Pinpoint the cell where the given text exists, returning its (x, y) midpoint coordinate. 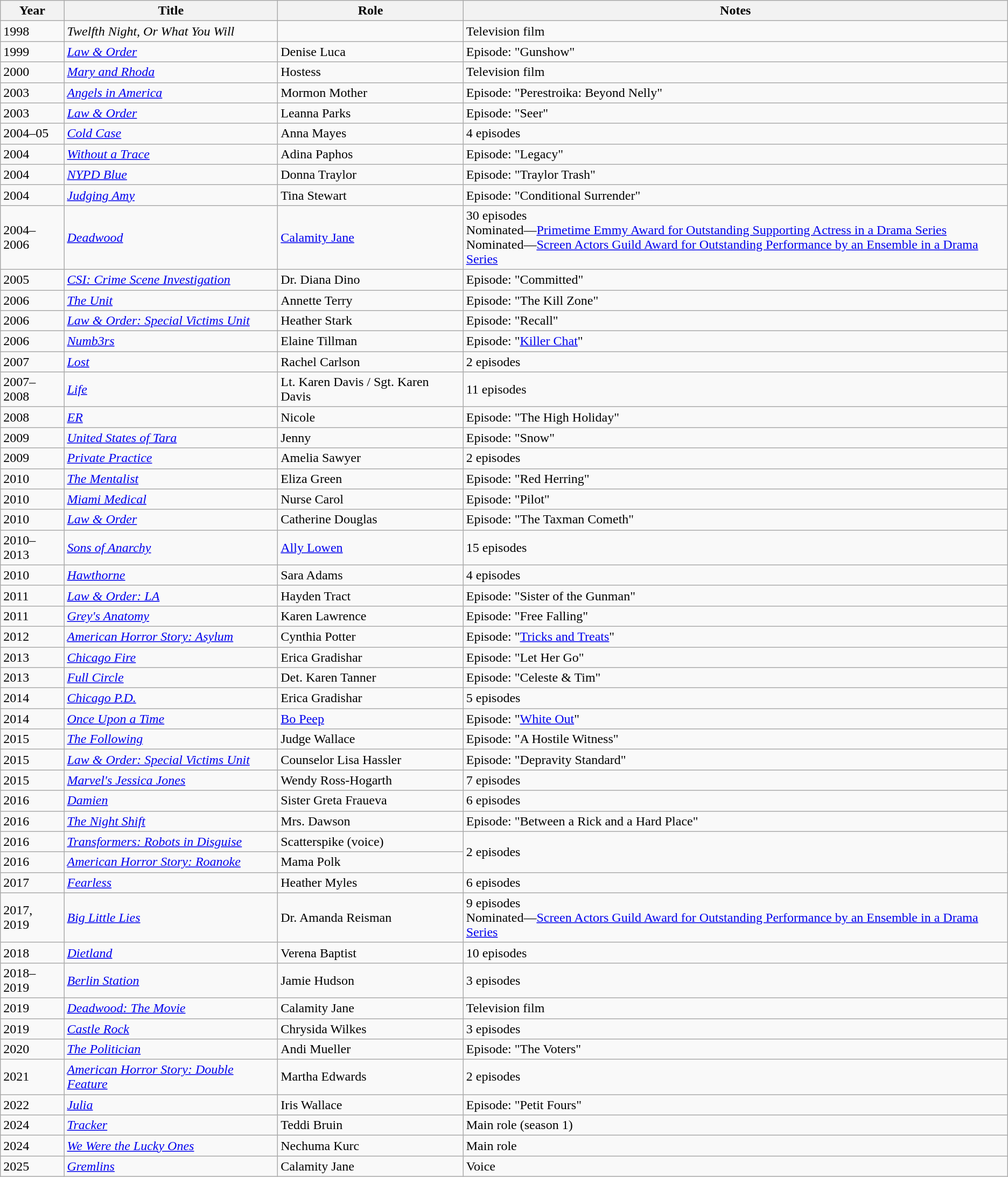
Karen Lawrence (370, 616)
2018–2019 (32, 980)
Castle Rock (171, 1029)
Chicago Fire (171, 657)
Bo Peep (370, 719)
Scatterspike (voice) (370, 842)
Judge Wallace (370, 739)
Episode: "Legacy" (736, 154)
Adina Paphos (370, 154)
Julia (171, 1105)
Notes (736, 11)
Anna Mayes (370, 134)
Leanna Parks (370, 113)
Main role (season 1) (736, 1125)
Mary and Rhoda (171, 72)
Episode: "Pilot" (736, 499)
9 episodesNominated—Screen Actors Guild Award for Outstanding Performance by an Ensemble in a Drama Series (736, 917)
Episode: "Tricks and Treats" (736, 636)
10 episodes (736, 952)
Gremlins (171, 1166)
Dr. Diana Dino (370, 279)
Without a Trace (171, 154)
ER (171, 417)
Counselor Lisa Hassler (370, 760)
Annette Terry (370, 300)
Jamie Hudson (370, 980)
Elaine Tillman (370, 341)
2021 (32, 1077)
Episode: "Depravity Standard" (736, 760)
Mama Polk (370, 862)
Donna Traylor (370, 174)
Episode: "Free Falling" (736, 616)
2018 (32, 952)
Episode: "Between a Rick and a Hard Place" (736, 821)
Wendy Ross-Hogarth (370, 780)
Episode: "The Kill Zone" (736, 300)
Marvel's Jessica Jones (171, 780)
Nechuma Kurc (370, 1146)
2012 (32, 636)
Episode: "White Out" (736, 719)
Chrysida Wilkes (370, 1029)
The Politician (171, 1049)
Episode: "Killer Chat" (736, 341)
Once Upon a Time (171, 719)
Episode: "Traylor Trash" (736, 174)
2007 (32, 362)
Grey's Anatomy (171, 616)
Chicago P.D. (171, 698)
Jenny (370, 438)
Mrs. Dawson (370, 821)
5 episodes (736, 698)
Twelfth Night, Or What You Will (171, 31)
Damien (171, 801)
Episode: "A Hostile Witness" (736, 739)
2007–2008 (32, 390)
Episode: "Petit Fours" (736, 1105)
Episode: "Perestroika: Beyond Nelly" (736, 93)
Heather Stark (370, 321)
Teddi Bruin (370, 1125)
Episode: "The High Holiday" (736, 417)
Private Practice (171, 458)
Martha Edwards (370, 1077)
Verena Baptist (370, 952)
Episode: "Conditional Surrender" (736, 195)
The Unit (171, 300)
Title (171, 11)
Nurse Carol (370, 499)
2010–2013 (32, 547)
Life (171, 390)
Mormon Mother (370, 93)
1998 (32, 31)
2004–2006 (32, 237)
Det. Karen Tanner (370, 678)
Hayden Tract (370, 595)
Amelia Sawyer (370, 458)
The Night Shift (171, 821)
Deadwood (171, 237)
Hawthorne (171, 575)
2022 (32, 1105)
Episode: "Seer" (736, 113)
Tracker (171, 1125)
Rachel Carlson (370, 362)
Miami Medical (171, 499)
Hostess (370, 72)
Episode: "The Taxman Cometh" (736, 520)
Episode: "Sister of the Gunman" (736, 595)
Andi Mueller (370, 1049)
Voice (736, 1166)
Episode: "Celeste & Tim" (736, 678)
2008 (32, 417)
Big Little Lies (171, 917)
Transformers: Robots in Disguise (171, 842)
Episode: "Red Herring" (736, 479)
Sister Greta Fraueva (370, 801)
2025 (32, 1166)
The Following (171, 739)
2000 (32, 72)
1999 (32, 52)
7 episodes (736, 780)
2020 (32, 1049)
CSI: Crime Scene Investigation (171, 279)
Episode: "Committed" (736, 279)
We Were the Lucky Ones (171, 1146)
11 episodes (736, 390)
Angels in America (171, 93)
Heather Myles (370, 882)
Dietland (171, 952)
Deadwood: The Movie (171, 1008)
Judging Amy (171, 195)
2017, 2019 (32, 917)
American Horror Story: Asylum (171, 636)
Dr. Amanda Reisman (370, 917)
Iris Wallace (370, 1105)
Law & Order: LA (171, 595)
Cold Case (171, 134)
Denise Luca (370, 52)
Catherine Douglas (370, 520)
Cynthia Potter (370, 636)
American Horror Story: Roanoke (171, 862)
Episode: "Snow" (736, 438)
Sara Adams (370, 575)
Fearless (171, 882)
Episode: "Let Her Go" (736, 657)
2017 (32, 882)
2005 (32, 279)
Tina Stewart (370, 195)
Role (370, 11)
Eliza Green (370, 479)
Episode: "Gunshow" (736, 52)
Lost (171, 362)
Berlin Station (171, 980)
Episode: "Recall" (736, 321)
Nicole (370, 417)
Full Circle (171, 678)
Year (32, 11)
Sons of Anarchy (171, 547)
15 episodes (736, 547)
2004–05 (32, 134)
Main role (736, 1146)
Episode: "The Voters" (736, 1049)
Numb3rs (171, 341)
The Mentalist (171, 479)
American Horror Story: Double Feature (171, 1077)
Ally Lowen (370, 547)
Lt. Karen Davis / Sgt. Karen Davis (370, 390)
United States of Tara (171, 438)
NYPD Blue (171, 174)
